Pinpoint the cell where the given text exists, returning its [x, y] midpoint coordinate. 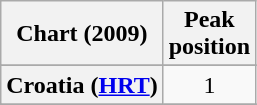
Chart (2009) [82, 34]
Croatia (HRT) [82, 85]
Peakposition [209, 34]
1 [209, 85]
